Capture the cell that displays the provided text and extract its [X, Y] central coordinate. 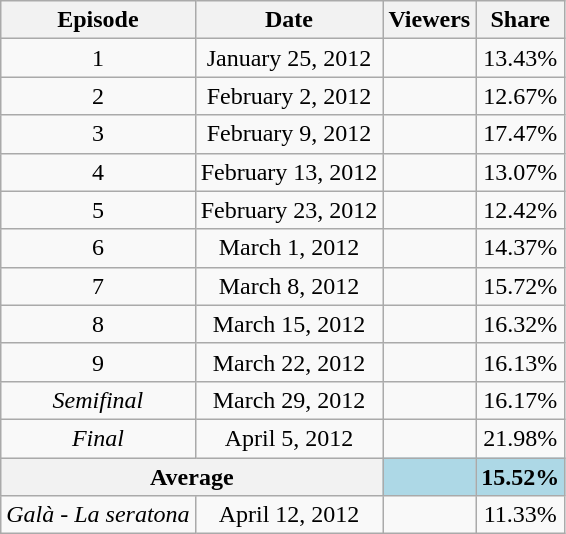
Final [98, 438]
April 12, 2012 [289, 515]
February 2, 2012 [289, 96]
2 [98, 96]
7 [98, 286]
March 15, 2012 [289, 324]
February 23, 2012 [289, 210]
14.37% [520, 248]
1 [98, 58]
February 13, 2012 [289, 172]
February 9, 2012 [289, 134]
9 [98, 362]
13.43% [520, 58]
17.47% [520, 134]
Semifinal [98, 400]
12.42% [520, 210]
16.13% [520, 362]
16.17% [520, 400]
January 25, 2012 [289, 58]
4 [98, 172]
Episode [98, 20]
15.72% [520, 286]
6 [98, 248]
Date [289, 20]
March 22, 2012 [289, 362]
12.67% [520, 96]
11.33% [520, 515]
3 [98, 134]
Viewers [430, 20]
Average [192, 477]
Share [520, 20]
16.32% [520, 324]
March 8, 2012 [289, 286]
March 1, 2012 [289, 248]
21.98% [520, 438]
March 29, 2012 [289, 400]
5 [98, 210]
15.52% [520, 477]
8 [98, 324]
13.07% [520, 172]
Galà - La seratona [98, 515]
April 5, 2012 [289, 438]
